Pinpoint the cell where the given text exists, returning its [X, Y] midpoint coordinate. 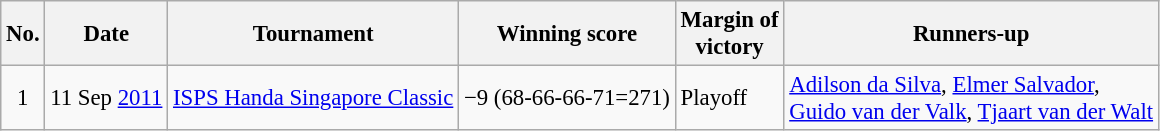
−9 (68-66-66-71=271) [568, 98]
No. [23, 34]
Winning score [568, 34]
1 [23, 98]
ISPS Handa Singapore Classic [314, 98]
Runners-up [971, 34]
Playoff [730, 98]
Date [106, 34]
11 Sep 2011 [106, 98]
Adilson da Silva, Elmer Salvador, Guido van der Valk, Tjaart van der Walt [971, 98]
Margin ofvictory [730, 34]
Tournament [314, 34]
